Pinpoint the cell where the given text exists, returning its [X, Y] midpoint coordinate. 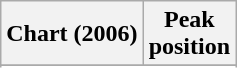
Peakposition [189, 34]
Chart (2006) [72, 34]
